Provide the [x, y] coordinate of the cell's center where the given text is located.  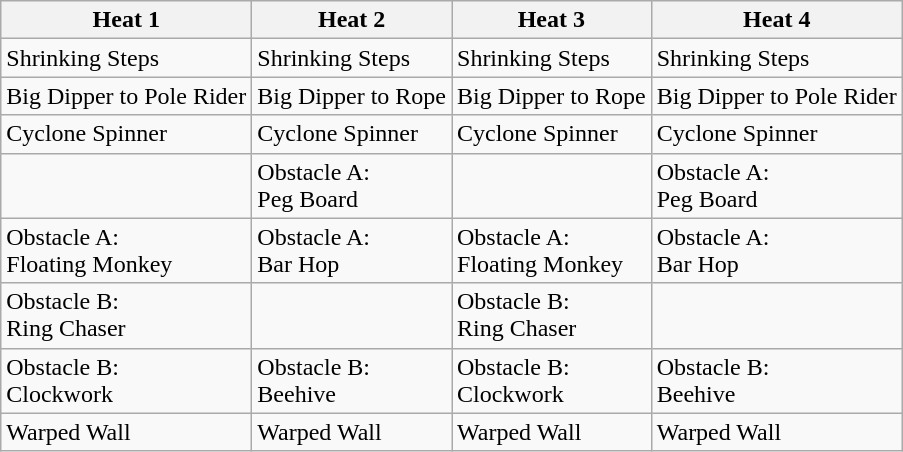
Heat 3 [552, 20]
Heat 2 [352, 20]
Heat 4 [776, 20]
Heat 1 [126, 20]
